Detect which cell encompasses the target text, then output its (x, y) center coordinate. 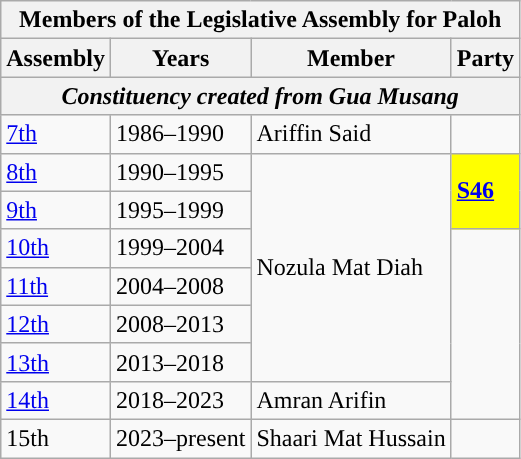
Ariffin Said (351, 134)
Shaari Mat Hussain (351, 438)
8th (56, 172)
15th (56, 438)
2008–2013 (180, 324)
13th (56, 362)
S46 (485, 191)
9th (56, 210)
2023–present (180, 438)
1999–2004 (180, 248)
2018–2023 (180, 400)
Constituency created from Gua Musang (260, 96)
Party (485, 58)
Years (180, 58)
1990–1995 (180, 172)
1995–1999 (180, 210)
Assembly (56, 58)
Amran Arifin (351, 400)
12th (56, 324)
2013–2018 (180, 362)
2004–2008 (180, 286)
Member (351, 58)
11th (56, 286)
10th (56, 248)
7th (56, 134)
Nozula Mat Diah (351, 267)
14th (56, 400)
1986–1990 (180, 134)
Members of the Legislative Assembly for Paloh (260, 20)
